Find where the given text appears and provide that cell's center as (X, Y) coordinate. 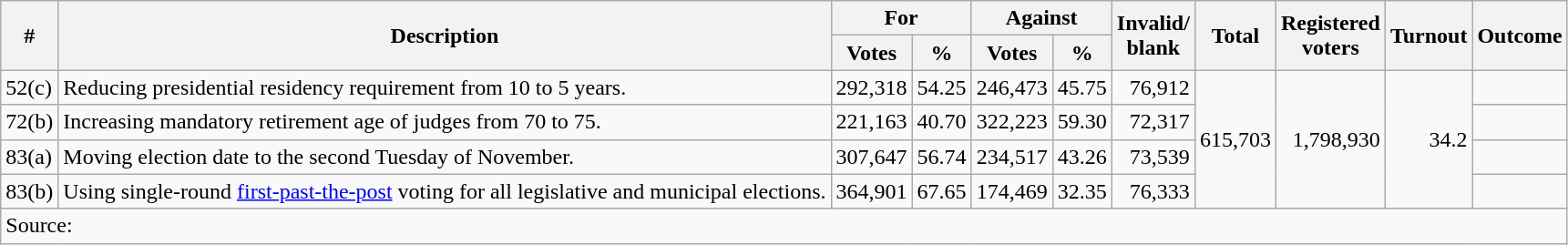
Turnout (1429, 36)
322,223 (1011, 122)
1,798,930 (1330, 139)
Source: (784, 226)
Outcome (1520, 36)
Against (1041, 18)
364,901 (871, 191)
Reducing presidential residency requirement from 10 to 5 years. (445, 87)
34.2 (1429, 139)
32.35 (1082, 191)
52(c) (29, 87)
83(b) (29, 191)
73,539 (1153, 157)
246,473 (1011, 87)
221,163 (871, 122)
76,333 (1153, 191)
54.25 (942, 87)
For (901, 18)
Increasing mandatory retirement age of judges from 70 to 75. (445, 122)
Total (1235, 36)
Description (445, 36)
Moving election date to the second Tuesday of November. (445, 157)
292,318 (871, 87)
Using single-round first-past-the-post voting for all legislative and municipal elections. (445, 191)
174,469 (1011, 191)
76,912 (1153, 87)
56.74 (942, 157)
43.26 (1082, 157)
Registeredvoters (1330, 36)
72(b) (29, 122)
83(a) (29, 157)
72,317 (1153, 122)
# (29, 36)
59.30 (1082, 122)
234,517 (1011, 157)
307,647 (871, 157)
45.75 (1082, 87)
Invalid/blank (1153, 36)
615,703 (1235, 139)
67.65 (942, 191)
40.70 (942, 122)
